Output the (x, y) coordinate of the center of the cell containing the given text.  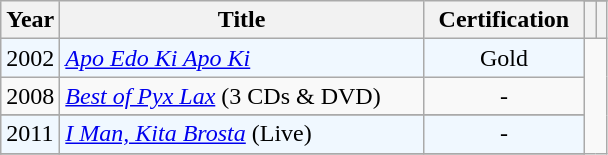
2008 (30, 96)
2002 (30, 58)
Certification (504, 20)
Year (30, 20)
I Man, Kita Brosta (Live) (242, 134)
Gold (504, 58)
2011 (30, 134)
Apo Edo Ki Apo Ki (242, 58)
Title (242, 20)
Best of Pyx Lax (3 CDs & DVD) (242, 96)
